Find where the given text appears and provide that cell's center as (X, Y) coordinate. 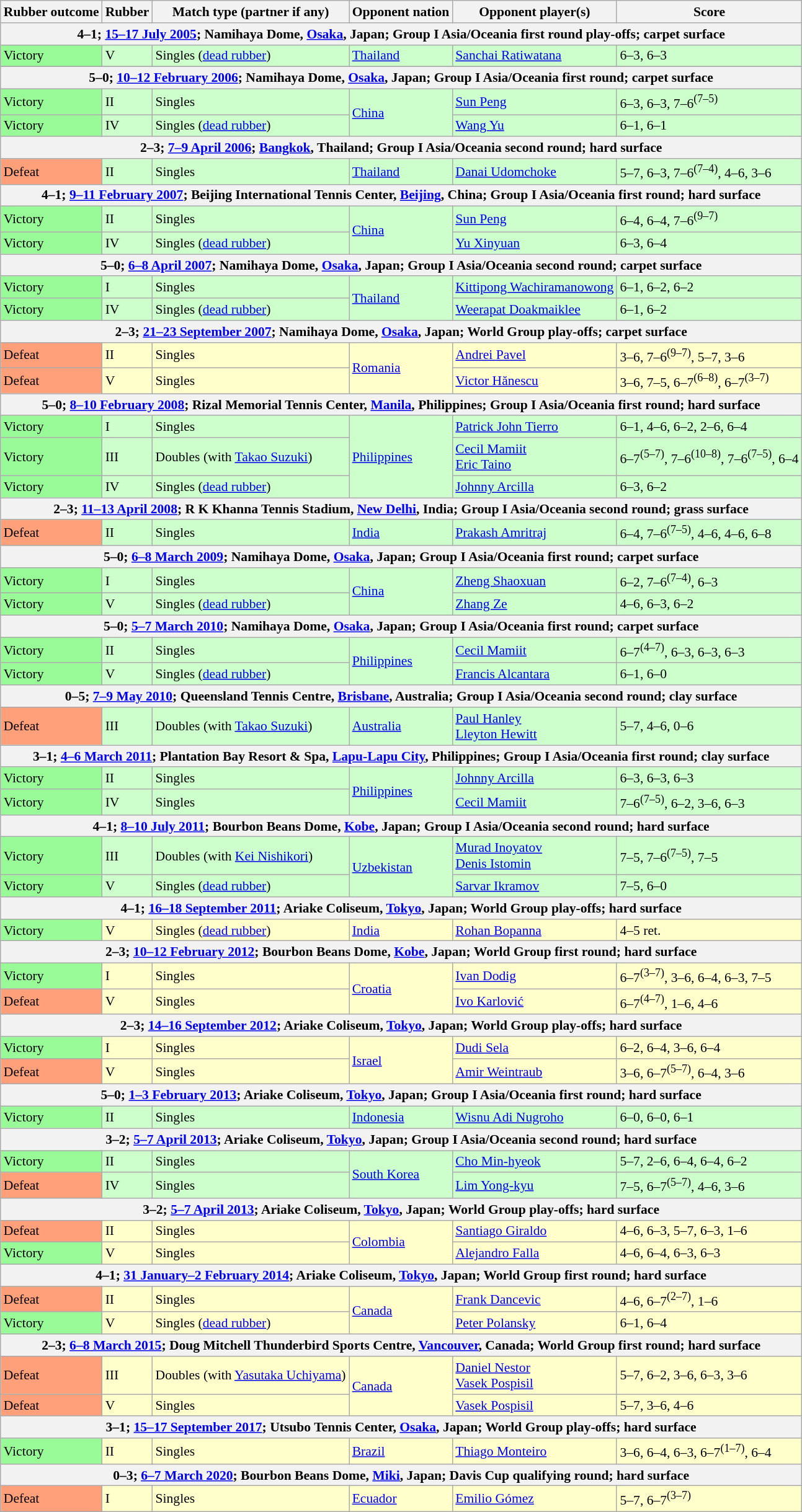
Francis Alcantara (535, 674)
Vasek Pospisil (535, 1405)
Opponent player(s) (535, 12)
Paul HanleyLleyton Hewitt (535, 727)
4–6, 6–3, 5–7, 6–3, 1–6 (709, 1232)
3–6, 6–4, 6–3, 6–7(1–7), 6–4 (709, 1451)
Victor Hănescu (535, 381)
Brazil (401, 1451)
Match type (partner if any) (251, 12)
Frank Dancevic (535, 1299)
6–7(3–7), 3–6, 6–4, 6–3, 7–5 (709, 976)
Ecuador (401, 1499)
Andrei Pavel (535, 356)
6–4, 7–6(7–5), 4–6, 4–6, 6–8 (709, 533)
4–6, 6–7(2–7), 1–6 (709, 1299)
0–5; 7–9 May 2010; Queensland Tennis Centre, Brisbane, Australia; Group I Asia/Oceania second round; clay surface (401, 696)
Israel (401, 1060)
Cho Min-hyeok (535, 1162)
4–6, 6–3, 6–2 (709, 604)
5–0; 8–10 February 2008; Rizal Memorial Tennis Center, Manila, Philippines; Group I Asia/Oceania first round; hard surface (401, 405)
Uzbekistan (401, 867)
Sarvar Ikramov (535, 886)
Rubber outcome (51, 12)
5–0; 1–3 February 2013; Ariake Coliseum, Tokyo, Japan; Group I Asia/Oceania first round; hard surface (401, 1095)
6–3, 6–4 (709, 243)
2–3; 6–8 March 2015; Doug Mitchell Thunderbird Sports Centre, Vancouver, Canada; World Group first round; hard surface (401, 1345)
6–7(4–7), 1–6, 4–6 (709, 1002)
4–1; 9–11 February 2007; Beijing International Tennis Center, Beijing, China; Group I Asia/Oceania first round; hard surface (401, 196)
2–3; 7–9 April 2006; Bangkok, Thailand; Group I Asia/Oceania second round; hard surface (401, 148)
6–1, 6–2, 6–2 (709, 288)
Score (709, 12)
3–1; 15–17 September 2017; Utsubo Tennis Center, Osaka, Japan; World Group play-offs; hard surface (401, 1428)
2–3; 10–12 February 2012; Bourbon Beans Dome, Kobe, Japan; World Group first round; hard surface (401, 952)
Daniel NestorVasek Pospisil (535, 1375)
5–7, 6–2, 3–6, 6–3, 3–6 (709, 1375)
Romania (401, 368)
4–1; 15–17 July 2005; Namihaya Dome, Osaka, Japan; Group I Asia/Oceania first round play-offs; carpet surface (401, 34)
6–3, 6–3 (709, 56)
South Korea (401, 1174)
4–6, 6–4, 6–3, 6–3 (709, 1253)
Danai Udomchoke (535, 171)
Sanchai Ratiwatana (535, 56)
Ivo Karlović (535, 1002)
5–0; 6–8 April 2007; Namihaya Dome, Osaka, Japan; Group I Asia/Oceania second round; carpet surface (401, 265)
6–1, 6–1 (709, 126)
7–5, 7–6(7–5), 7–5 (709, 855)
Wang Yu (535, 126)
5–7, 4–6, 0–6 (709, 727)
Cecil MamiitEric Taino (535, 456)
5–0; 5–7 March 2010; Namihaya Dome, Osaka, Japan; Group I Asia/Oceania first round; carpet surface (401, 627)
Indonesia (401, 1118)
Rubber (128, 12)
3–6, 7–5, 6–7(6–8), 6–7(3–7) (709, 381)
Australia (401, 727)
3–6, 7–6(9–7), 5–7, 3–6 (709, 356)
6–3, 6–3, 6–3 (709, 779)
6–3, 6–2 (709, 487)
7–6(7–5), 6–2, 3–6, 6–3 (709, 802)
3–1; 4–6 March 2011; Plantation Bay Resort & Spa, Lapu-Lapu City, Philippines; Group I Asia/Oceania first round; clay surface (401, 756)
4–1; 31 January–2 February 2014; Ariake Coliseum, Tokyo, Japan; World Group first round; hard surface (401, 1276)
6–1, 6–4 (709, 1324)
3–2; 5–7 April 2013; Ariake Coliseum, Tokyo, Japan; World Group play-offs; hard surface (401, 1209)
Emilio Gómez (535, 1499)
7–5, 6–0 (709, 886)
Doubles (with Kei Nishikori) (251, 855)
Lim Yong-kyu (535, 1185)
Yu Xinyuan (535, 243)
6–2, 7–6(7–4), 6–3 (709, 580)
Thiago Monteiro (535, 1451)
6–7(5–7), 7–6(10–8), 7–6(7–5), 6–4 (709, 456)
Opponent nation (401, 12)
Weerapat Doakmaiklee (535, 309)
Kittipong Wachiramanowong (535, 288)
Colombia (401, 1242)
Prakash Amritraj (535, 533)
5–7, 3–6, 4–6 (709, 1405)
Dudi Sela (535, 1048)
5–7, 6–3, 7–6(7–4), 4–6, 3–6 (709, 171)
Peter Polansky (535, 1324)
6–0, 6–0, 6–1 (709, 1118)
2–3; 14–16 September 2012; Ariake Coliseum, Tokyo, Japan; World Group play-offs; hard surface (401, 1026)
4–1; 16–18 September 2011; Ariake Coliseum, Tokyo, Japan; World Group play-offs; hard surface (401, 908)
3–2; 5–7 April 2013; Ariake Coliseum, Tokyo, Japan; Group I Asia/Oceania second round; hard surface (401, 1139)
Ivan Dodig (535, 976)
6–3, 6–3, 7–6(7–5) (709, 102)
6–1, 6–0 (709, 674)
6–1, 4–6, 6–2, 2–6, 6–4 (709, 427)
5–0; 10–12 February 2006; Namihaya Dome, Osaka, Japan; Group I Asia/Oceania first round; carpet surface (401, 78)
Rohan Bopanna (535, 931)
Amir Weintraub (535, 1071)
Doubles (with Yasutaka Uchiyama) (251, 1375)
5–0; 6–8 March 2009; Namihaya Dome, Osaka, Japan; Group I Asia/Oceania first round; carpet surface (401, 557)
Patrick John Tierro (535, 427)
4–5 ret. (709, 931)
Murad InoyatovDenis Istomin (535, 855)
2–3; 21–23 September 2007; Namihaya Dome, Osaka, Japan; World Group play-offs; carpet surface (401, 332)
Alejandro Falla (535, 1253)
Zheng Shaoxuan (535, 580)
Croatia (401, 989)
Santiago Giraldo (535, 1232)
3–6, 6–7(5–7), 6–4, 3–6 (709, 1071)
Wisnu Adi Nugroho (535, 1118)
6–7(4–7), 6–3, 6–3, 6–3 (709, 650)
4–1; 8–10 July 2011; Bourbon Beans Dome, Kobe, Japan; Group I Asia/Oceania second round; hard surface (401, 826)
6–1, 6–2 (709, 309)
2–3; 11–13 April 2008; R K Khanna Tennis Stadium, New Delhi, India; Group I Asia/Oceania second round; grass surface (401, 509)
Zhang Ze (535, 604)
6–2, 6–4, 3–6, 6–4 (709, 1048)
6–4, 6–4, 7–6(9–7) (709, 219)
0–3; 6–7 March 2020; Bourbon Beans Dome, Miki, Japan; Davis Cup qualifying round; hard surface (401, 1475)
7–5, 6–7(5–7), 4–6, 3–6 (709, 1185)
5–7, 6–7(3–7) (709, 1499)
5–7, 2–6, 6–4, 6–4, 6–2 (709, 1162)
